Search for the cell housing the specified text and yield its [x, y] center coordinate. 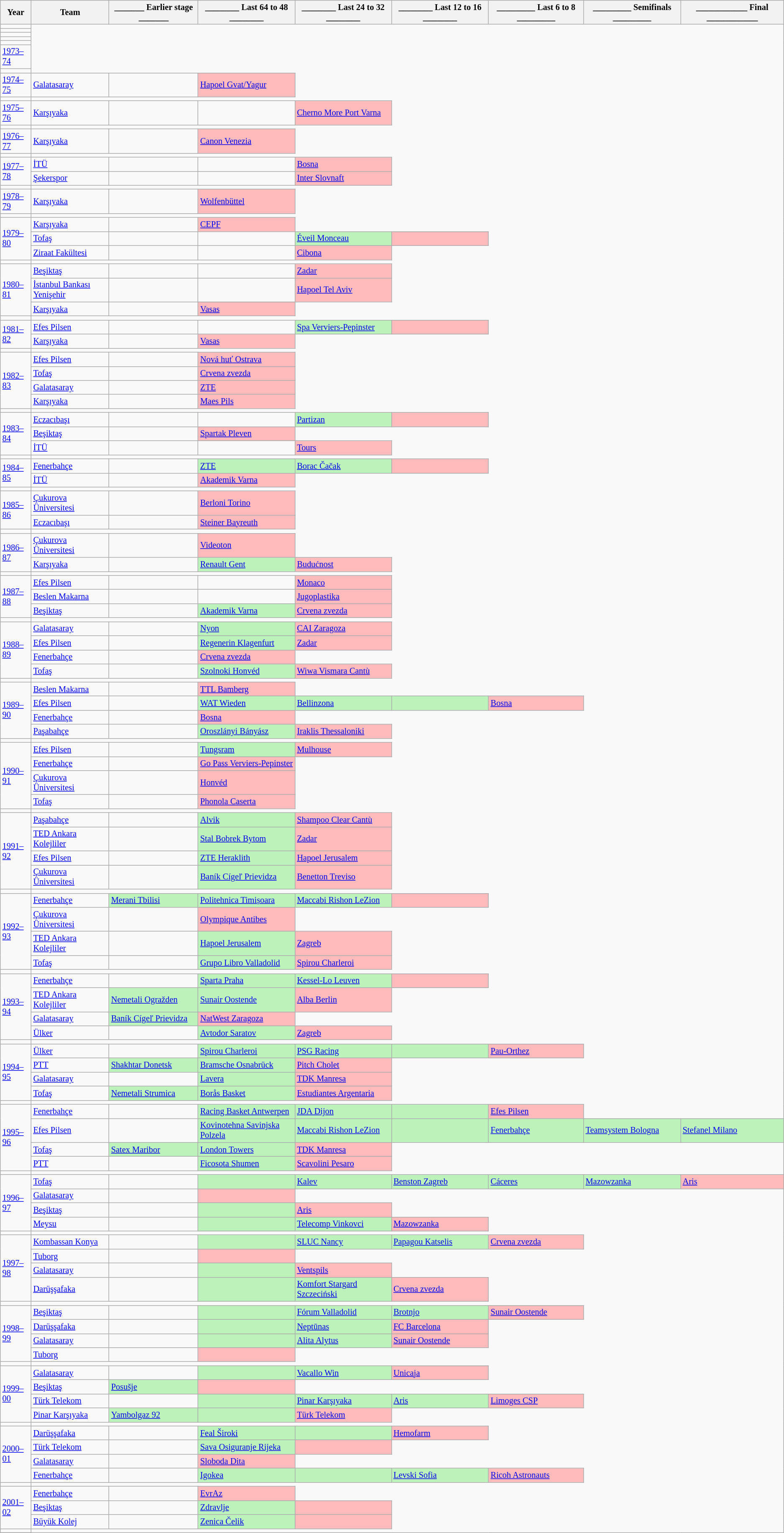
Scavolini Pesaro [343, 1163]
EvrAz [247, 1493]
Benetton Treviso [343, 877]
Sloboda Dita [247, 1461]
Cáceres [536, 1182]
1995–96 [16, 1137]
1992–93 [16, 932]
Ventspils [343, 1270]
Kalev [343, 1182]
Bellinzona [343, 703]
1980–81 [16, 289]
Alvik [247, 820]
Sava Osiguranje Rijeka [247, 1447]
Ricoh Astronauts [536, 1475]
Iraklis Thessaloniki [343, 731]
Ziraat Fakültesi [70, 253]
1999–00 [16, 1394]
NatWest Zaragoza [247, 1019]
SLUC Nancy [343, 1242]
Jugoplastika [343, 597]
Tungsram [247, 749]
Szolnoki Honvéd [247, 671]
________ Last 12 to 16 ________ [440, 12]
Team [70, 12]
Berloni Torino [247, 503]
Stefanel Milano [733, 1130]
Brotnjo [440, 1312]
1988–89 [16, 650]
1974–75 [16, 85]
Grupo Libro Valladolid [247, 963]
Zdravlje [247, 1507]
1994–95 [16, 1072]
1997–98 [16, 1268]
JDA Dijon [343, 1111]
Büyük Kolej [70, 1521]
Şekerspor [70, 178]
Regenerin Klagenfurt [247, 643]
Olympique Antibes [247, 919]
Go Pass Verviers-Pepinster [247, 764]
FC Barcelona [440, 1326]
Inter Slovnaft [343, 178]
Stal Bobrek Bytom [247, 839]
PSG Racing [343, 1051]
Shampoo Clear Cantù [343, 820]
Éveil Monceau [343, 238]
Merani Tbilisi [154, 900]
Hapoel Tel Aviv [343, 290]
Komfort Stargard Szczeciński [343, 1289]
Phonola Caserta [247, 802]
1989–90 [16, 710]
Budućnost [343, 565]
2001–02 [16, 1507]
1996–97 [16, 1203]
1978–79 [16, 201]
1990–91 [16, 775]
_________ Last 6 to 8 _________ [536, 12]
1987–88 [16, 596]
________ Last 64 to 48 ________ [247, 12]
Maes Pils [247, 401]
Videoton [247, 545]
Year [16, 12]
Partizan [343, 419]
1981–82 [16, 334]
Honvéd [247, 782]
TTL Bamberg [247, 689]
1982–83 [16, 381]
Nyon [247, 629]
Yambolgaz 92 [154, 1415]
Kombassan Konya [70, 1242]
Avtodor Saratov [247, 1033]
CAI Zaragoza [343, 629]
Levski Sofia [440, 1475]
Meysu [70, 1224]
Kessel-Lo Leuven [343, 981]
Alba Berlin [343, 1000]
Borås Basket [247, 1093]
1993–94 [16, 1007]
1975–76 [16, 113]
Telecomp Vinkovci [343, 1224]
________ Last 24 to 32 ________ [343, 12]
Nemetali Ogražden [154, 1000]
1976–77 [16, 141]
1979–80 [16, 238]
Politehnica Timișoara [247, 900]
Spa Verviers-Pepinster [343, 327]
Estudiantes Argentaria [343, 1093]
Racing Basket Antwerpen [247, 1111]
Steiner Bayreuth [247, 522]
Sparta Praha [247, 981]
Monaco [343, 583]
Cherno More Port Varna [343, 113]
Posušje [154, 1387]
Borac Čačak [343, 466]
Feal Široki [247, 1433]
Pau-Orthez [536, 1051]
Pitch Cholet [343, 1065]
Ficosota Shumen [247, 1163]
1986–87 [16, 552]
Unicaja [440, 1373]
Teamsystem Bologna [632, 1130]
1973–74 [16, 56]
____________ Final ____________ [733, 12]
1985–86 [16, 510]
_______ Earlier stage _______ [154, 12]
ZTE Heraklith [247, 858]
1984–85 [16, 473]
İstanbul Bankası Yenişehir [70, 290]
Benston Zagreb [440, 1182]
CEPF [247, 225]
Cibona [343, 253]
Papagou Katselis [440, 1242]
Oroszlányi Bányász [247, 731]
Igokea [247, 1475]
Wiwa Vismara Cantù [343, 671]
Mulhouse [343, 749]
Bramsche Osnabrück [247, 1065]
London Towers [247, 1150]
Hemofarm [440, 1433]
Nová huť Ostrava [247, 359]
Renault Gent [247, 565]
Spartak Pleven [247, 434]
Satex Maribor [154, 1150]
Tours [343, 448]
Lavera [247, 1079]
1977–78 [16, 171]
1983–84 [16, 433]
Fórum Valladolid [343, 1312]
Nemetali Strumica [154, 1093]
_________ Semifinals _________ [632, 12]
WAT Wieden [247, 703]
Limoges CSP [536, 1401]
1998–99 [16, 1333]
Alita Alytus [343, 1341]
Wolfenbüttel [247, 201]
Neptūnas [343, 1326]
Vacallo Win [343, 1373]
Zenica Čelik [247, 1521]
Kovinotehna Savinjska Polzela [247, 1130]
Hapoel Gvat/Yagur [247, 85]
Canon Venezia [247, 141]
Shakhtar Donetsk [154, 1065]
1991–92 [16, 851]
2000–01 [16, 1454]
